Return (X, Y) of the center of cell containing provided text 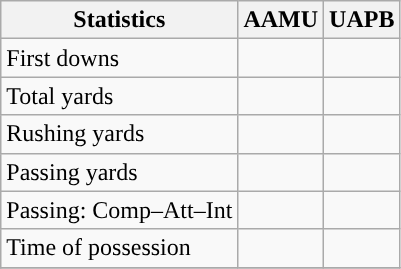
Rushing yards (120, 134)
First downs (120, 58)
Passing yards (120, 172)
Total yards (120, 96)
Time of possession (120, 248)
Passing: Comp–Att–Int (120, 210)
AAMU (281, 20)
UAPB (362, 20)
Statistics (120, 20)
